Find where the given text appears and provide that cell's center as (x, y) coordinate. 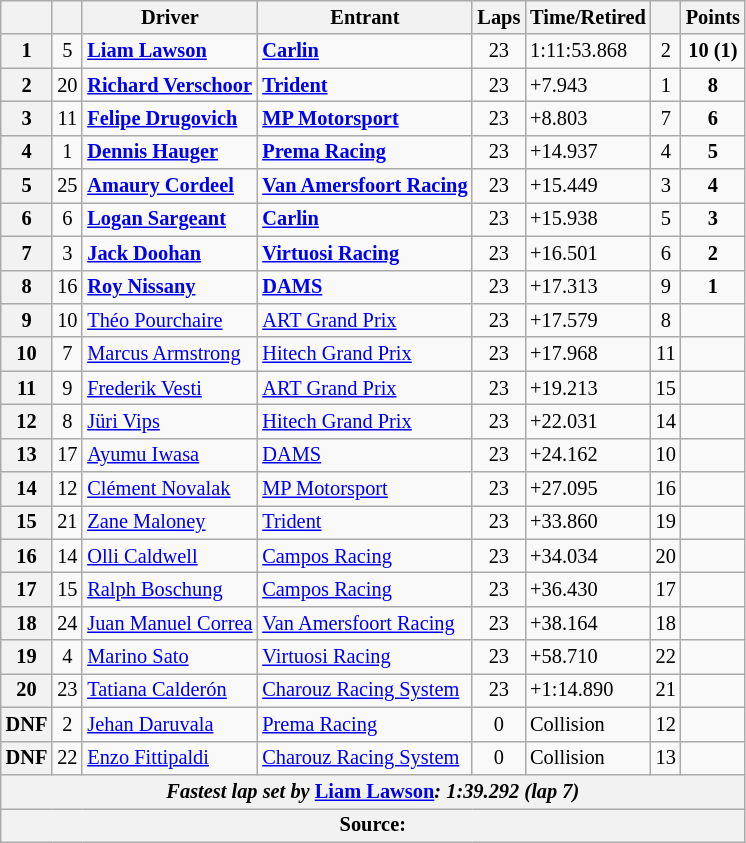
Ralph Boschung (170, 589)
1:11:53.868 (588, 51)
Clément Novalak (170, 489)
+17.313 (588, 287)
+27.095 (588, 489)
Points (713, 17)
Jehan Daruvala (170, 724)
+1:14.890 (588, 690)
+33.860 (588, 522)
+38.164 (588, 623)
Source: (373, 825)
Felipe Drugovich (170, 118)
Théo Pourchaire (170, 320)
Enzo Fittipaldi (170, 758)
Roy Nissany (170, 287)
+19.213 (588, 388)
Zane Maloney (170, 522)
Tatiana Calderón (170, 690)
Olli Caldwell (170, 556)
+15.449 (588, 186)
+8.803 (588, 118)
+36.430 (588, 589)
Fastest lap set by Liam Lawson: 1:39.292 (lap 7) (373, 791)
Ayumu Iwasa (170, 455)
Liam Lawson (170, 51)
+58.710 (588, 657)
25 (67, 186)
Jack Doohan (170, 253)
+34.034 (588, 556)
+22.031 (588, 421)
+16.501 (588, 253)
Juan Manuel Correa (170, 623)
+7.943 (588, 85)
Marcus Armstrong (170, 354)
+24.162 (588, 455)
Dennis Hauger (170, 152)
Richard Verschoor (170, 85)
+15.938 (588, 219)
Driver (170, 17)
+17.579 (588, 320)
Amaury Cordeel (170, 186)
Entrant (364, 17)
Frederik Vesti (170, 388)
Marino Sato (170, 657)
Jüri Vips (170, 421)
Laps (498, 17)
+17.968 (588, 354)
+14.937 (588, 152)
Logan Sargeant (170, 219)
10 (1) (713, 51)
Time/Retired (588, 17)
24 (67, 623)
